Capture the cell that displays the provided text and extract its (X, Y) central coordinate. 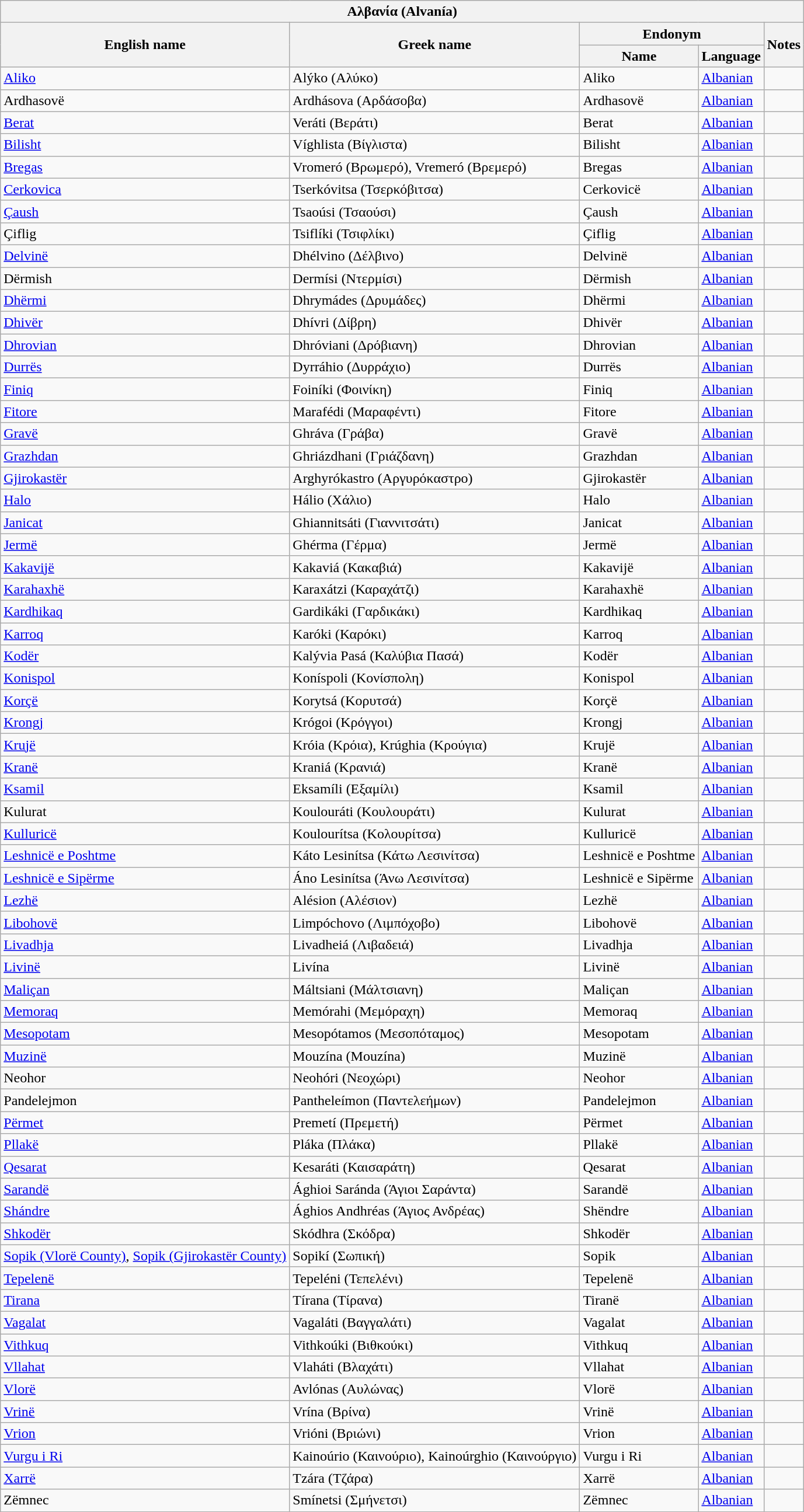
Mesopótamos (Μεσοπόταμος) (434, 1034)
Vagaláti (Βαγγαλάτι) (434, 1322)
Vlaháti (Βλαχάτι) (434, 1367)
Máltsiani (Μάλτσιανη) (434, 990)
Koníspoli (Κονίσπολη) (434, 678)
Veráti (Βεράτι) (434, 123)
Tírana (Τίρανα) (434, 1300)
Greek name (434, 45)
Ghiannitsáti (Γιαννιτσάτι) (434, 522)
Cerkovicë (639, 189)
Vrína (Βρίνα) (434, 1412)
Pantheleímon (Παντελεήμων) (434, 1100)
Foiníki (Φοινίκη) (434, 389)
Vrióni (Βριώνι) (434, 1434)
Neohóri (Νεοχώρι) (434, 1078)
Ghráva (Γράβα) (434, 434)
Kalývia Pasá (Καλύβια Πασά) (434, 656)
Dhélvino (Δέλβινο) (434, 256)
Kesaráti (Καισαράτη) (434, 1167)
Ghérma (Γέρμα) (434, 545)
Tirana (145, 1300)
Víghlista (Βίγλιστα) (434, 145)
Dyrráhio (Δυρράχιο) (434, 367)
Smínetsi (Σμήνετσι) (434, 1500)
Ardhásova (Αρδάσοβα) (434, 100)
Tsiflíki (Τσιφλίκι) (434, 234)
Language (731, 56)
Króia (Κρόια), Krúghia (Κρούγια) (434, 745)
Alésion (Αλέσιον) (434, 900)
Shándre (145, 1211)
Eksamíli (Εξαμίλι) (434, 789)
Vithkoúki (Βιθκούκι) (434, 1344)
Kakaviá (Κακαβιά) (434, 567)
Krógoi (Κρόγγοι) (434, 723)
Dhrymádes (Δρυμάδες) (434, 301)
Sopik (Vlorë County), Sopik (Gjirokastër County) (145, 1256)
Kraniá (Κρανιά) (434, 767)
Mouzína (Mouzína) (434, 1056)
Tzára (Τζάρα) (434, 1478)
Tsaoúsi (Τσαούσι) (434, 211)
Áno Lesinítsa (Άνω Λεσινίτσα) (434, 878)
Ághioi Saránda (Άγιοι Σαράντα) (434, 1189)
Name (639, 56)
Pláka (Πλάκα) (434, 1145)
Dermísi (Ντερμίσι) (434, 278)
Hálio (Χάλιο) (434, 500)
Kainoúrio (Καινούριο), Kainoúrghio (Καινούργιο) (434, 1456)
Avlónas (Αυλώνας) (434, 1389)
Sopik (639, 1256)
Memórahi (Μεμόραχη) (434, 1012)
Tepeléni (Τεπελένι) (434, 1278)
Koulourítsa (Κολουρίτσα) (434, 834)
Arghyrókastro (Αργυρόκαστρο) (434, 478)
Káto Lesinítsa (Κάτω Λεσινίτσα) (434, 856)
Dhívri (Δίβρη) (434, 323)
Αλβανία (Alvanía) (402, 12)
Notes (784, 45)
Koulouráti (Κουλουράτι) (434, 811)
Korytsá (Κορυτσά) (434, 701)
Cerkovica (145, 189)
Shëndre (639, 1211)
Dhróviani (Δρόβιανη) (434, 345)
Marafédi (Μαραφέντι) (434, 412)
Livadheiá (Λιβαδειά) (434, 945)
Ághios Andhréas (Άγιος Ανδρέας) (434, 1211)
Tiranë (639, 1300)
Skódhra (Σκόδρα) (434, 1234)
Tserkóvitsa (Τσερκόβιτσα) (434, 189)
Vromeró (Βρωμερό), Vremeró (Βρεμερό) (434, 167)
Karaxátzi (Καραχάτζι) (434, 589)
Sopikí (Σωπική) (434, 1256)
Livína (434, 967)
Ghriázdhani (Γριάζδανη) (434, 456)
Premetí (Πρεμετή) (434, 1123)
Karóki (Καρόκι) (434, 633)
Alýko (Αλύκο) (434, 78)
English name (145, 45)
Endonym (671, 34)
Limpóchovo (Λιμπόχοβο) (434, 922)
Gardikáki (Γαρδικάκι) (434, 611)
